Pinpoint the cell where the given text exists, returning its (X, Y) midpoint coordinate. 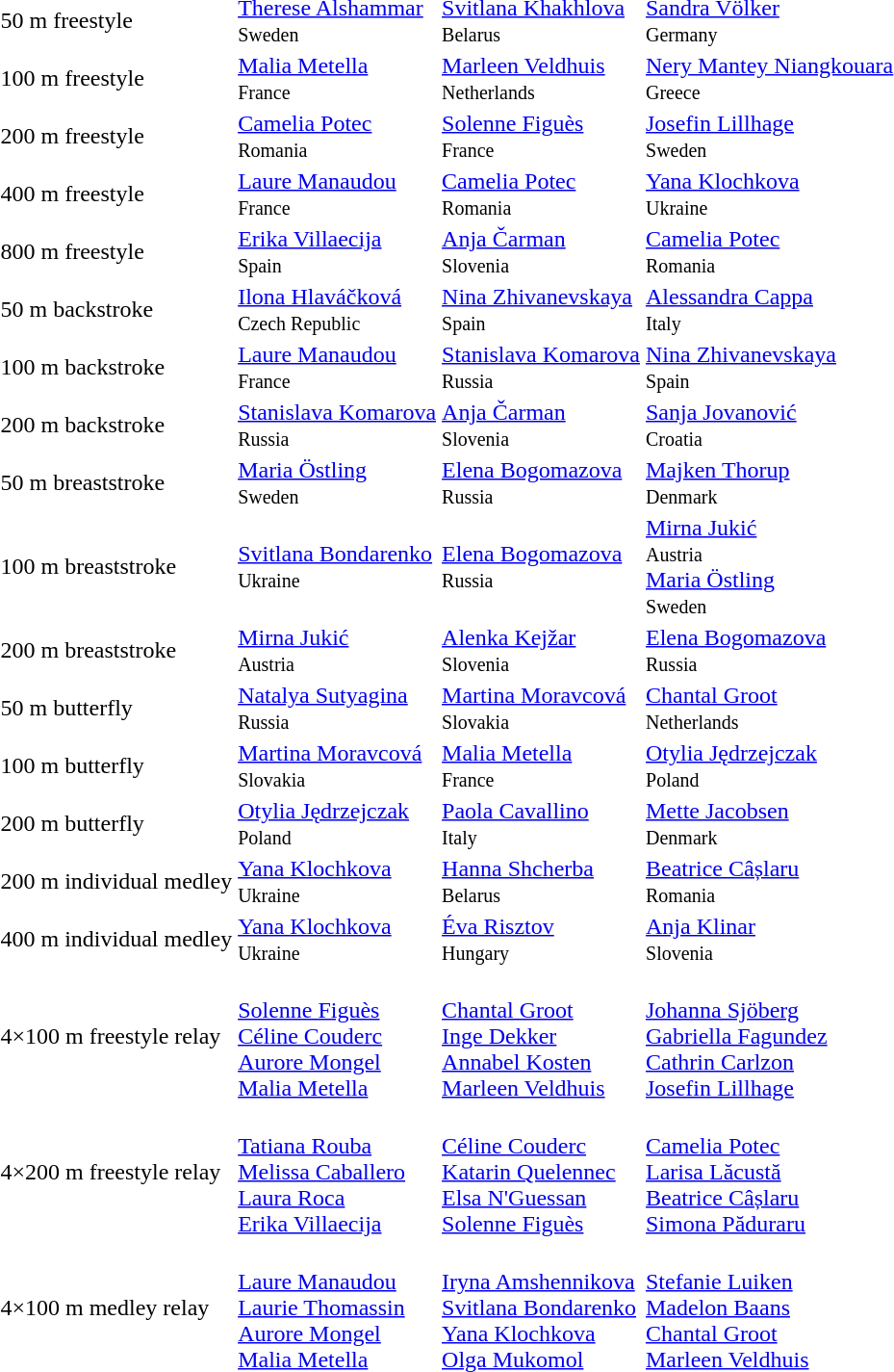
Marleen VeldhuisNetherlands (541, 79)
Maria ÖstlingSweden (337, 483)
Solenne Figuès Céline Couderc Aurore Mongel Malia Metella (337, 1036)
Nina ZhivanevskayaSpain (541, 310)
Éva RisztovHungary (541, 940)
Hanna ShcherbaBelarus (541, 882)
Mirna JukićAustria (337, 651)
Svitlana BondarenkoUkraine (337, 566)
Otylia JędrzejczakPoland (337, 824)
Tatiana Rouba Melissa Caballero Laura Roca Erika Villaecija (337, 1172)
Alenka KejžarSlovenia (541, 651)
Erika VillaecijaSpain (337, 252)
Ilona HlaváčkováCzech Republic (337, 310)
Céline Couderc Katarin Quelennec Elsa N'Guessan Solenne Figuès (541, 1172)
Natalya SutyaginaRussia (337, 709)
Solenne FiguèsFrance (541, 137)
Paola CavallinoItaly (541, 824)
Chantal Groot Inge Dekker Annabel Kosten Marleen Veldhuis (541, 1036)
